Detect which cell encompasses the target text, then output its [X, Y] center coordinate. 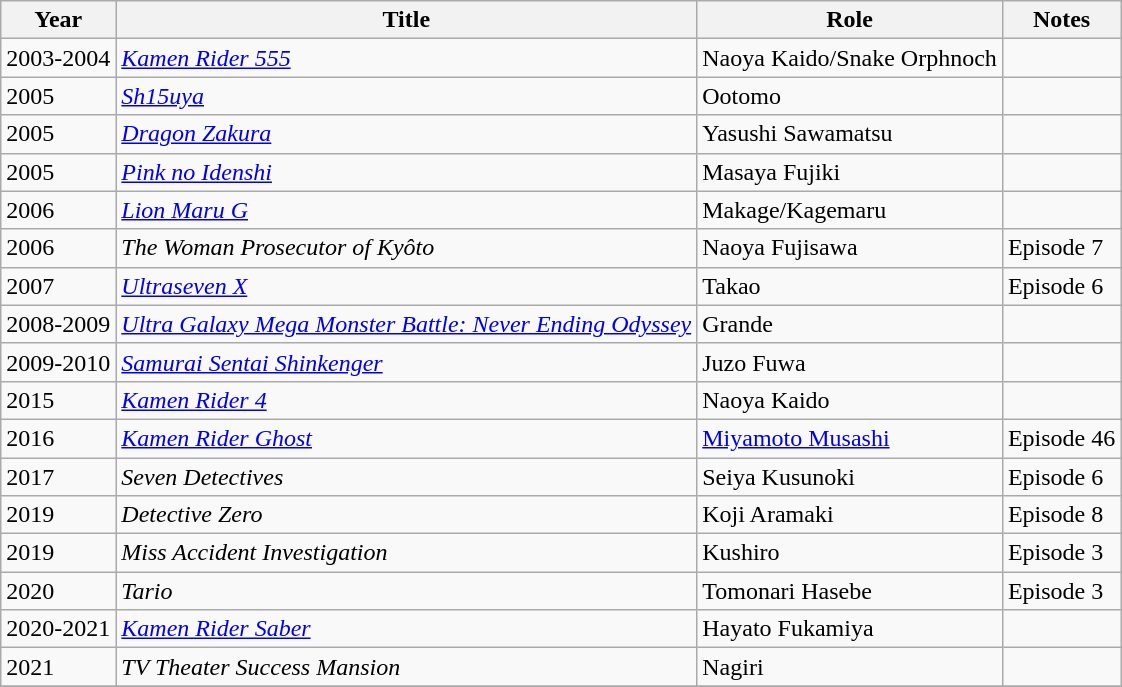
Juzo Fuwa [850, 362]
Kushiro [850, 553]
2008-2009 [58, 324]
Nagiri [850, 667]
Seiya Kusunoki [850, 477]
Samurai Sentai Shinkenger [406, 362]
The Woman Prosecutor of Kyôto [406, 248]
Dragon Zakura [406, 134]
Year [58, 20]
Miyamoto Musashi [850, 438]
Grande [850, 324]
Koji Aramaki [850, 515]
Miss Accident Investigation [406, 553]
Naoya Kaido/Snake Orphnoch [850, 58]
Yasushi Sawamatsu [850, 134]
2020-2021 [58, 629]
Ultra Galaxy Mega Monster Battle: Never Ending Odyssey [406, 324]
Tomonari Hasebe [850, 591]
Role [850, 20]
2003-2004 [58, 58]
Masaya Fujiki [850, 172]
Episode 8 [1061, 515]
2021 [58, 667]
Sh15uya [406, 96]
Episode 7 [1061, 248]
2020 [58, 591]
Episode 46 [1061, 438]
Makage/Kagemaru [850, 210]
TV Theater Success Mansion [406, 667]
2017 [58, 477]
Naoya Fujisawa [850, 248]
2015 [58, 400]
Notes [1061, 20]
2016 [58, 438]
2007 [58, 286]
Hayato Fukamiya [850, 629]
Ultraseven X [406, 286]
2009-2010 [58, 362]
Detective Zero [406, 515]
Seven Detectives [406, 477]
Takao [850, 286]
Lion Maru G [406, 210]
Kamen Rider Ghost [406, 438]
Kamen Rider Saber [406, 629]
Tario [406, 591]
Title [406, 20]
Kamen Rider 4 [406, 400]
Naoya Kaido [850, 400]
Ootomo [850, 96]
Kamen Rider 555 [406, 58]
Pink no Idenshi [406, 172]
